Determine the [x, y] coordinate at the center of the cell enclosing the given text.  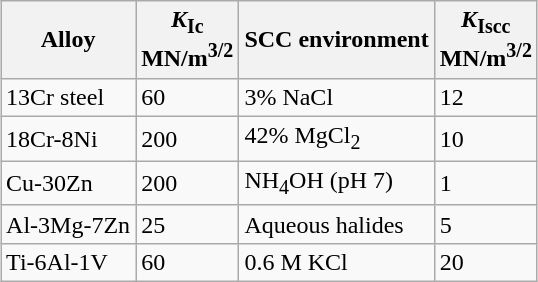
42% MgCl2 [336, 139]
5 [486, 224]
12 [486, 98]
0.6 M KCl [336, 262]
1 [486, 183]
20 [486, 262]
18Cr-8Ni [68, 139]
Alloy [68, 40]
13Cr steel [68, 98]
Ti-6Al-1V [68, 262]
KIcMN/m3/2 [188, 40]
25 [188, 224]
10 [486, 139]
3% NaCl [336, 98]
Al-3Mg-7Zn [68, 224]
NH4OH (pH 7) [336, 183]
Aqueous halides [336, 224]
KIsccMN/m3/2 [486, 40]
Cu-30Zn [68, 183]
SCC environment [336, 40]
